For the text-containing cell, return its midpoint in (X, Y) coordinate format. 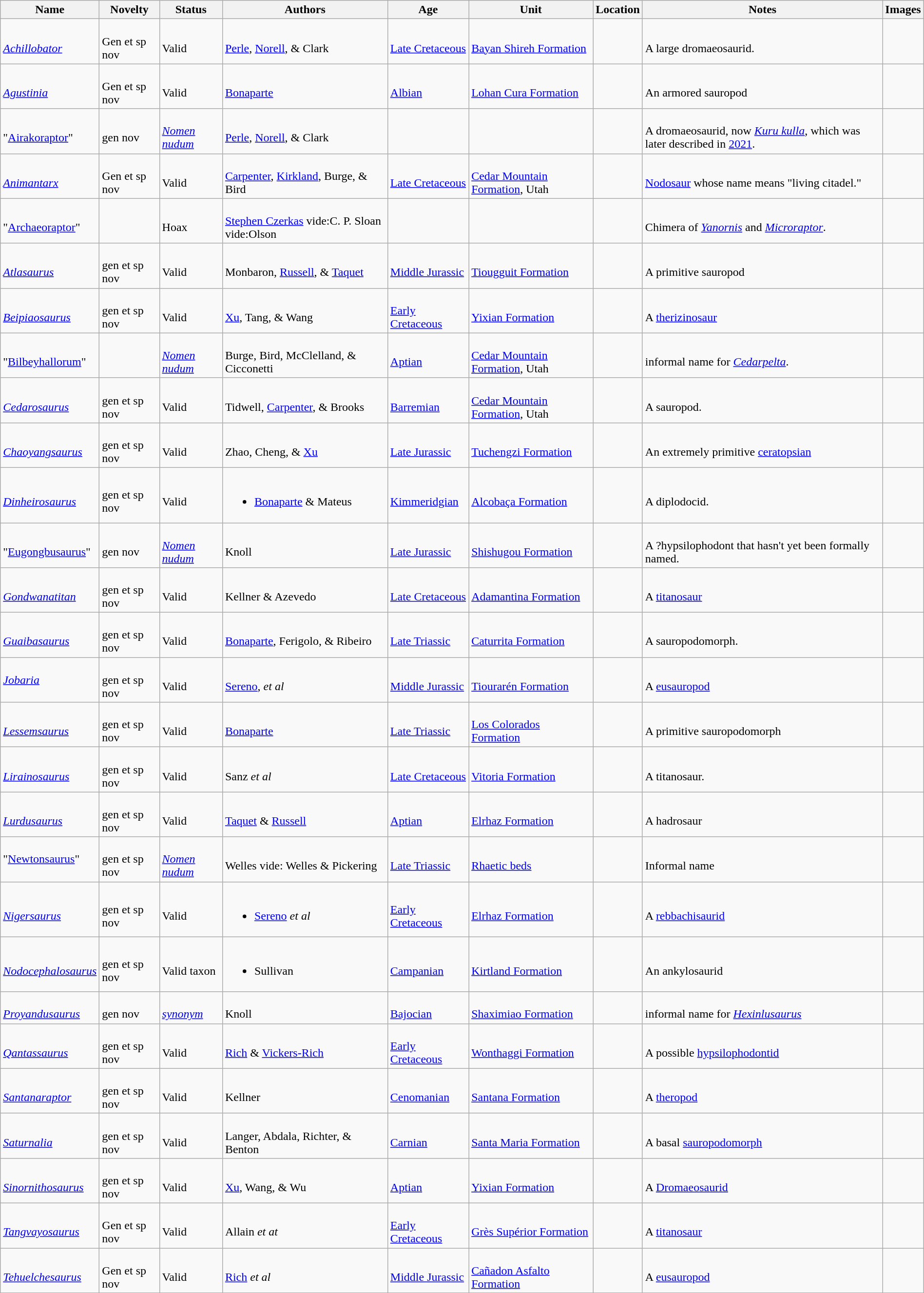
Location (618, 10)
Lurdusaurus (50, 814)
Name (50, 10)
Jobaria (50, 680)
Santana Formation (531, 1091)
Images (903, 10)
An extremely primitive ceratopsian (762, 445)
An ankylosaurid (762, 964)
Animantarx (50, 176)
Rich et al (305, 1270)
Tehuelchesaurus (50, 1270)
Bayan Shireh Formation (531, 41)
A primitive sauropod (762, 266)
Status (191, 10)
Sullivan (305, 964)
Tidwell, Carpenter, & Brooks (305, 400)
Tiourarén Formation (531, 680)
Cenomanian (428, 1091)
Authors (305, 10)
A dromaeosaurid, now Kuru kulla, which was later described in 2021. (762, 131)
A sauropodomorph. (762, 635)
"Archaeoraptor" (50, 221)
Albian (428, 86)
Unit (531, 10)
Tangvayosaurus (50, 1225)
Kellner (305, 1091)
Bajocian (428, 1008)
A ?hypsilophodont that hasn't yet been formally named. (762, 545)
Sanz et al (305, 770)
Proyandusaurus (50, 1008)
Atlasaurus (50, 266)
Kimmeridgian (428, 495)
A Dromaeosaurid (762, 1180)
Barremian (428, 400)
Burge, Bird, McClelland, & Cicconetti (305, 355)
Monbaron, Russell, & Taquet (305, 266)
A therizinosaur (762, 310)
Stephen Czerkas vide:C. P. Sloan vide:Olson (305, 221)
Nodocephalosaurus (50, 964)
Rhaetic beds (531, 859)
Bonaparte, Ferigolo, & Ribeiro (305, 635)
Xu, Tang, & Wang (305, 310)
A primitive sauropodomorph (762, 725)
Qantassaurus (50, 1046)
Xu, Wang, & Wu (305, 1180)
Agustinia (50, 86)
Campanian (428, 964)
Santa Maria Formation (531, 1136)
Achillobator (50, 41)
Allain et at (305, 1225)
"Newtonsaurus" (50, 859)
Carnian (428, 1136)
A titanosaur. (762, 770)
A diplodocid. (762, 495)
Wonthaggi Formation (531, 1046)
Beipiaosaurus (50, 310)
An armored sauropod (762, 86)
Carpenter, Kirkland, Burge, & Bird (305, 176)
Nigersaurus (50, 909)
Bonaparte & Mateus (305, 495)
Saturnalia (50, 1136)
synonym (191, 1008)
Alcobaça Formation (531, 495)
Zhao, Cheng, & Xu (305, 445)
Taquet & Russell (305, 814)
Lohan Cura Formation (531, 86)
"Airakoraptor" (50, 131)
A hadrosaur (762, 814)
Lessemsaurus (50, 725)
Notes (762, 10)
Valid taxon (191, 964)
"Bilbeyhallorum" (50, 355)
Sereno et al (305, 909)
Shishugou Formation (531, 545)
Nodosaur whose name means "living citadel." (762, 176)
Vitoria Formation (531, 770)
Novelty (130, 10)
Kirtland Formation (531, 964)
Cañadon Asfalto Formation (531, 1270)
informal name for Cedarpelta. (762, 355)
Age (428, 10)
Tiougguit Formation (531, 266)
A large dromaeosaurid. (762, 41)
Chimera of Yanornis and Microraptor. (762, 221)
Los Colorados Formation (531, 725)
Welles vide: Welles & Pickering (305, 859)
"Eugongbusaurus" (50, 545)
Chaoyangsaurus (50, 445)
A theropod (762, 1091)
Hoax (191, 221)
A possible hypsilophodontid (762, 1046)
A rebbachisaurid (762, 909)
A basal sauropodomorph (762, 1136)
A sauropod. (762, 400)
Gondwanatitan (50, 590)
Sereno, et al (305, 680)
Lirainosaurus (50, 770)
Langer, Abdala, Richter, & Benton (305, 1136)
Grès Supérior Formation (531, 1225)
informal name for Hexinlusaurus (762, 1008)
Sinornithosaurus (50, 1180)
Guaibasaurus (50, 635)
Informal name (762, 859)
Shaximiao Formation (531, 1008)
Cedarosaurus (50, 400)
Kellner & Azevedo (305, 590)
Dinheirosaurus (50, 495)
Rich & Vickers-Rich (305, 1046)
Santanaraptor (50, 1091)
Caturrita Formation (531, 635)
Adamantina Formation (531, 590)
Tuchengzi Formation (531, 445)
